Output the [x, y] coordinate of the center of the cell containing the given text.  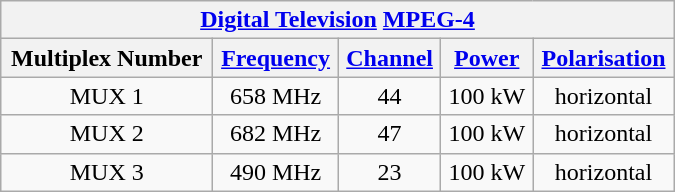
490 MHz [276, 172]
682 MHz [276, 134]
Channel [389, 58]
Digital Television MPEG-4 [338, 20]
MUX 3 [107, 172]
Polarisation [604, 58]
Frequency [276, 58]
Multiplex Number [107, 58]
MUX 1 [107, 96]
658 MHz [276, 96]
44 [389, 96]
MUX 2 [107, 134]
23 [389, 172]
47 [389, 134]
Power [487, 58]
